Return (x, y) of the center of cell containing provided text 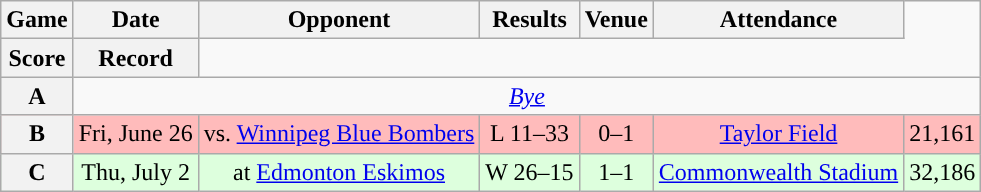
C (37, 172)
at Edmonton Eskimos (339, 172)
Taylor Field (778, 134)
21,161 (942, 134)
Opponent (339, 20)
B (37, 134)
vs. Winnipeg Blue Bombers (339, 134)
Venue (616, 20)
L 11–33 (530, 134)
A (37, 96)
1–1 (616, 172)
Commonwealth Stadium (778, 172)
W 26–15 (530, 172)
Thu, July 2 (136, 172)
0–1 (616, 134)
Results (530, 20)
Record (136, 58)
Bye (527, 96)
Score (37, 58)
Fri, June 26 (136, 134)
Attendance (778, 20)
32,186 (942, 172)
Date (136, 20)
Game (37, 20)
